Pinpoint the cell where the given text exists, returning its (X, Y) midpoint coordinate. 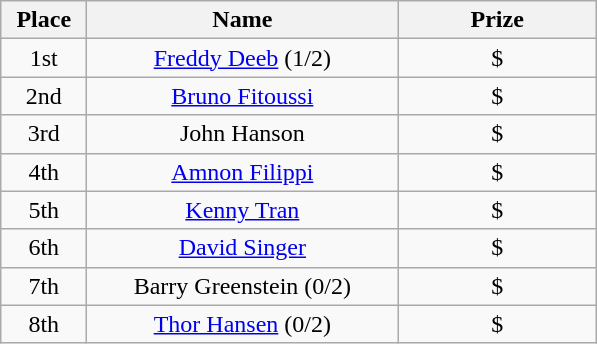
4th (44, 172)
Kenny Tran (242, 210)
7th (44, 286)
Barry Greenstein (0/2) (242, 286)
Prize (498, 20)
2nd (44, 96)
6th (44, 248)
Freddy Deeb (1/2) (242, 58)
Amnon Filippi (242, 172)
8th (44, 324)
John Hanson (242, 134)
1st (44, 58)
Place (44, 20)
Thor Hansen (0/2) (242, 324)
Name (242, 20)
David Singer (242, 248)
3rd (44, 134)
5th (44, 210)
Bruno Fitoussi (242, 96)
